Search for the cell housing the specified text and yield its (X, Y) center coordinate. 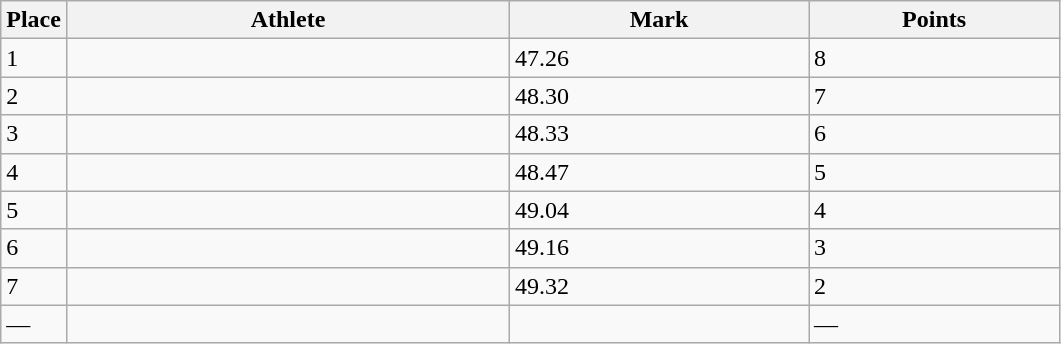
Points (934, 20)
49.04 (660, 210)
8 (934, 58)
48.30 (660, 96)
49.32 (660, 286)
48.33 (660, 134)
Mark (660, 20)
48.47 (660, 172)
47.26 (660, 58)
49.16 (660, 248)
Athlete (288, 20)
Place (34, 20)
1 (34, 58)
